Return the [x, y] coordinate for the center point of the cell that contains the specified text.  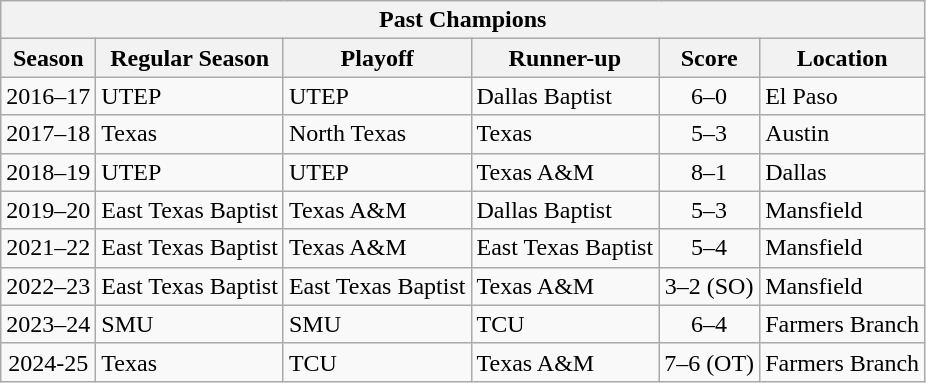
Dallas [842, 172]
2022–23 [48, 286]
7–6 (OT) [710, 362]
2023–24 [48, 324]
2024-25 [48, 362]
North Texas [377, 134]
Season [48, 58]
Score [710, 58]
6–4 [710, 324]
2018–19 [48, 172]
2021–22 [48, 248]
Regular Season [190, 58]
El Paso [842, 96]
3–2 (SO) [710, 286]
2017–18 [48, 134]
Past Champions [463, 20]
2016–17 [48, 96]
Runner-up [565, 58]
2019–20 [48, 210]
Location [842, 58]
Austin [842, 134]
5–4 [710, 248]
Playoff [377, 58]
8–1 [710, 172]
6–0 [710, 96]
